Capture the cell that displays the provided text and extract its [x, y] central coordinate. 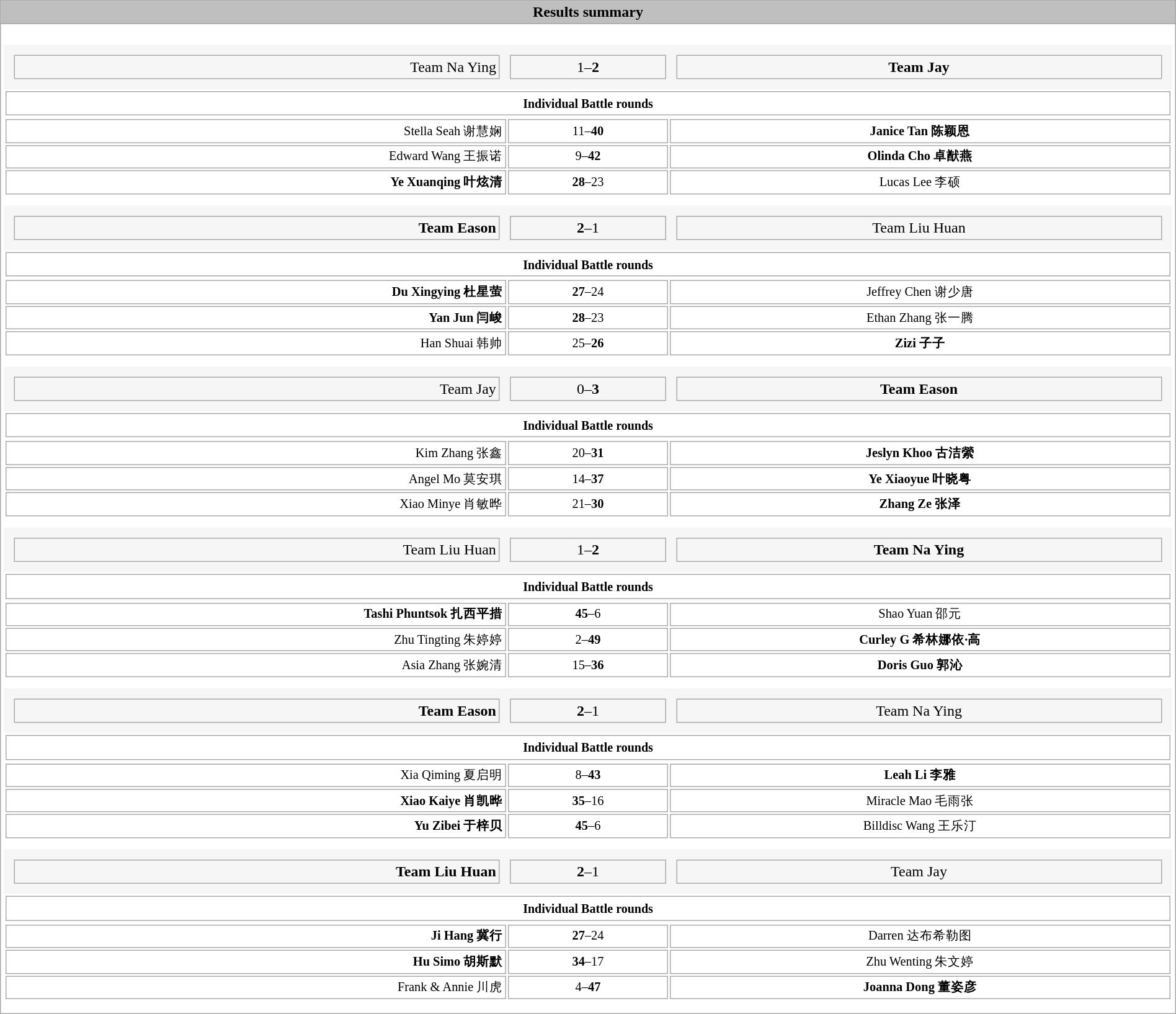
Joanna Dong 董姿彦 [920, 987]
Zhu Wenting 朱文婷 [920, 962]
Zhu Tingting 朱婷婷 [256, 639]
0–3 [588, 389]
Zizi 子子 [920, 343]
Jeslyn Khoo 古洁縈 [920, 453]
Doris Guo 郭沁 [920, 665]
Kim Zhang 张鑫 [256, 453]
8–43 [588, 775]
Xia Qiming 夏启明 [256, 775]
11–40 [588, 131]
Results summary [588, 12]
Miracle Mao 毛雨张 [920, 801]
Ye Xiaoyue 叶晓粤 [920, 479]
Yan Jun 闫峻 [256, 318]
Asia Zhang 张婉清 [256, 665]
4–47 [588, 987]
Olinda Cho 卓猷燕 [920, 157]
Hu Simo 胡斯默 [256, 962]
Ye Xuanqing 叶炫清 [256, 182]
Stella Seah 谢慧娴 [256, 131]
35–16 [588, 801]
Edward Wang 王振诺 [256, 157]
Han Shuai 韩帅 [256, 343]
Janice Tan 陈颖恩 [920, 131]
25–26 [588, 343]
21–30 [588, 504]
Ethan Zhang 张一腾 [920, 318]
20–31 [588, 453]
Ji Hang 冀行 [256, 936]
2–49 [588, 639]
Tashi Phuntsok 扎西平措 [256, 614]
15–36 [588, 665]
9–42 [588, 157]
14–37 [588, 479]
Zhang Ze 张泽 [920, 504]
Curley G 希林娜依·高 [920, 639]
Yu Zibei 于梓贝 [256, 826]
Du Xingying 杜星萤 [256, 292]
Jeffrey Chen 谢少唐 [920, 292]
Angel Mo 莫安琪 [256, 479]
Darren 达布希勒图 [920, 936]
34–17 [588, 962]
Xiao Kaiye 肖凯晔 [256, 801]
Shao Yuan 邵元 [920, 614]
Frank & Annie 川虎 [256, 987]
Xiao Minye 肖敏晔 [256, 504]
Leah Li 李雅 [920, 775]
Lucas Lee 李硕 [920, 182]
Billdisc Wang 王乐汀 [920, 826]
